Find where the given text appears and provide that cell's center as (X, Y) coordinate. 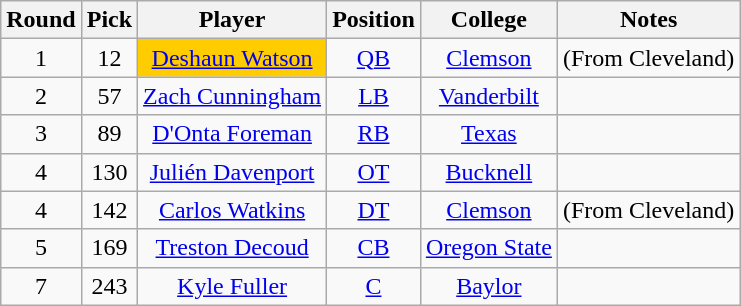
Julién Davenport (232, 172)
C (374, 286)
142 (109, 210)
Carlos Watkins (232, 210)
Kyle Fuller (232, 286)
89 (109, 134)
1 (41, 58)
57 (109, 96)
DT (374, 210)
Zach Cunningham (232, 96)
3 (41, 134)
Deshaun Watson (232, 58)
RB (374, 134)
2 (41, 96)
7 (41, 286)
Round (41, 20)
OT (374, 172)
5 (41, 248)
CB (374, 248)
College (488, 20)
QB (374, 58)
Vanderbilt (488, 96)
Oregon State (488, 248)
Bucknell (488, 172)
LB (374, 96)
Baylor (488, 286)
12 (109, 58)
Treston Decoud (232, 248)
D'Onta Foreman (232, 134)
Player (232, 20)
Notes (648, 20)
Pick (109, 20)
130 (109, 172)
Texas (488, 134)
Position (374, 20)
243 (109, 286)
169 (109, 248)
